Provide the (X, Y) coordinate of the cell's center where the given text is located.  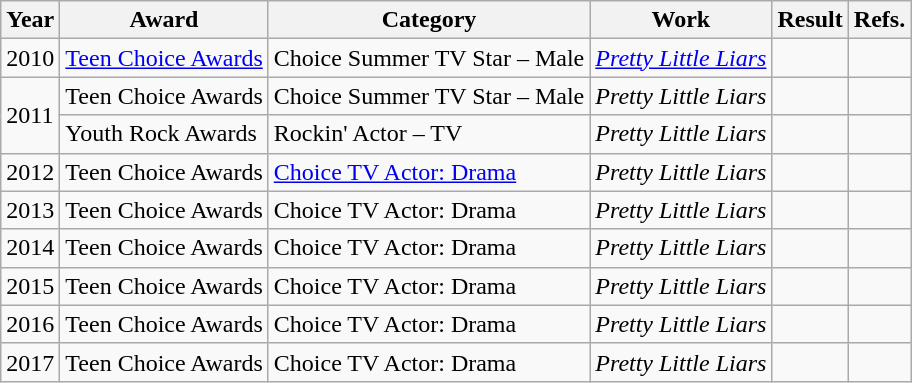
2017 (30, 362)
Year (30, 20)
Refs. (879, 20)
Award (164, 20)
2014 (30, 248)
Category (428, 20)
2015 (30, 286)
2016 (30, 324)
Youth Rock Awards (164, 134)
2011 (30, 115)
Rockin' Actor – TV (428, 134)
2010 (30, 58)
2012 (30, 172)
2013 (30, 210)
Work (681, 20)
Result (810, 20)
